Provide the (x, y) coordinate of the cell's center where the given text is located.  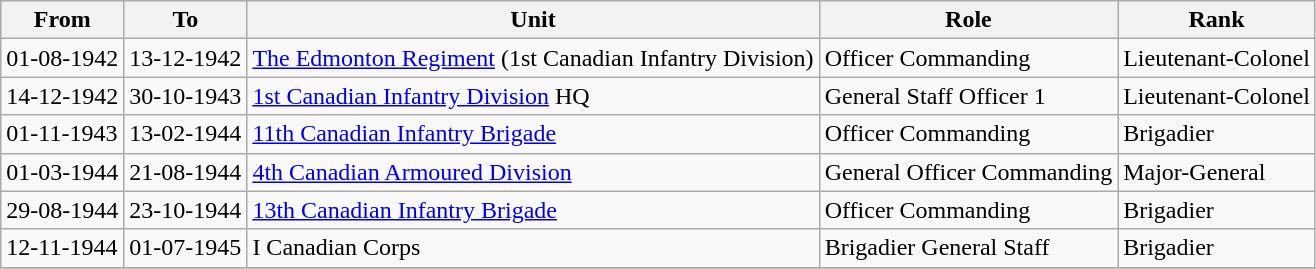
From (62, 20)
The Edmonton Regiment (1st Canadian Infantry Division) (533, 58)
13th Canadian Infantry Brigade (533, 210)
Role (968, 20)
4th Canadian Armoured Division (533, 172)
General Officer Commanding (968, 172)
General Staff Officer 1 (968, 96)
1st Canadian Infantry Division HQ (533, 96)
12-11-1944 (62, 248)
01-03-1944 (62, 172)
23-10-1944 (186, 210)
Rank (1217, 20)
29-08-1944 (62, 210)
I Canadian Corps (533, 248)
30-10-1943 (186, 96)
Major-General (1217, 172)
Brigadier General Staff (968, 248)
13-12-1942 (186, 58)
01-07-1945 (186, 248)
21-08-1944 (186, 172)
01-11-1943 (62, 134)
14-12-1942 (62, 96)
To (186, 20)
11th Canadian Infantry Brigade (533, 134)
01-08-1942 (62, 58)
13-02-1944 (186, 134)
Unit (533, 20)
